Return the [X, Y] coordinate for the center point of the cell that contains the specified text.  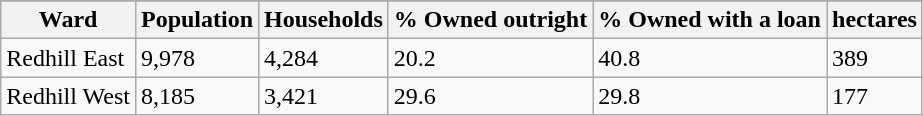
Ward [68, 20]
4,284 [324, 58]
389 [874, 58]
177 [874, 96]
20.2 [490, 58]
Population [196, 20]
9,978 [196, 58]
hectares [874, 20]
40.8 [710, 58]
Households [324, 20]
% Owned outright [490, 20]
3,421 [324, 96]
Redhill East [68, 58]
29.8 [710, 96]
29.6 [490, 96]
Redhill West [68, 96]
% Owned with a loan [710, 20]
8,185 [196, 96]
